Capture the cell that displays the provided text and extract its (x, y) central coordinate. 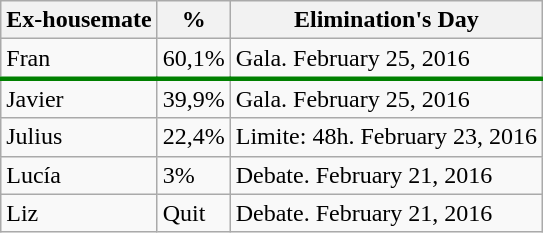
60,1% (194, 59)
Fran (79, 59)
3% (194, 175)
39,9% (194, 98)
Javier (79, 98)
Limite: 48h. February 23, 2016 (386, 137)
% (194, 20)
Quit (194, 213)
Ex-housemate (79, 20)
Lucía (79, 175)
22,4% (194, 137)
Julius (79, 137)
Elimination's Day (386, 20)
Liz (79, 213)
